Extract the (x, y) coordinate from the center of the cell holding the provided text.  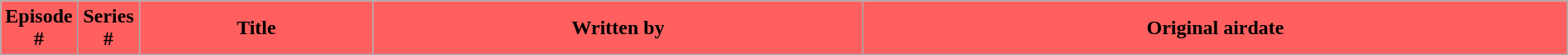
Written by (619, 28)
Original airdate (1216, 28)
Episode# (39, 28)
Title (256, 28)
Series# (108, 28)
